Search for the cell housing the specified text and yield its [x, y] center coordinate. 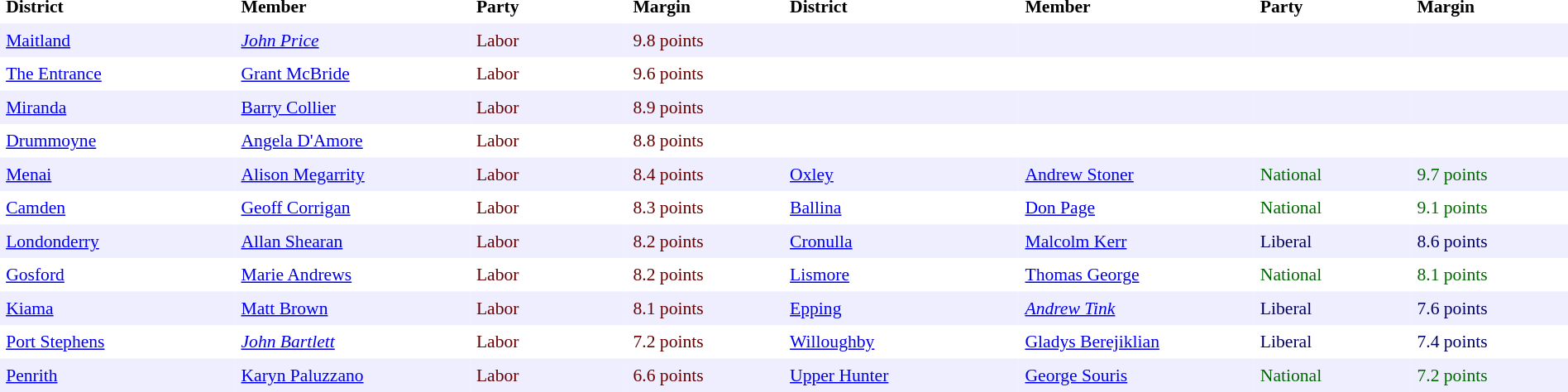
George Souris [1136, 375]
Andrew Tink [1136, 308]
Kiama [117, 308]
8.6 points [1489, 241]
6.6 points [705, 375]
Lismore [901, 275]
Thomas George [1136, 275]
Menai [117, 174]
7.6 points [1489, 308]
Gosford [117, 275]
Geoff Corrigan [352, 208]
John Price [352, 40]
9.1 points [1489, 208]
8.9 points [705, 108]
Willoughby [901, 342]
8.3 points [705, 208]
8.4 points [705, 174]
Barry Collier [352, 108]
Grant McBride [352, 74]
Matt Brown [352, 308]
Epping [901, 308]
Drummoyne [117, 141]
Malcolm Kerr [1136, 241]
Marie Andrews [352, 275]
Alison Megarrity [352, 174]
Angela D'Amore [352, 141]
Londonderry [117, 241]
John Bartlett [352, 342]
Oxley [901, 174]
Gladys Berejiklian [1136, 342]
9.7 points [1489, 174]
Ballina [901, 208]
Andrew Stoner [1136, 174]
9.8 points [705, 40]
Cronulla [901, 241]
Allan Shearan [352, 241]
Camden [117, 208]
9.6 points [705, 74]
Maitland [117, 40]
Penrith [117, 375]
Miranda [117, 108]
Karyn Paluzzano [352, 375]
The Entrance [117, 74]
7.4 points [1489, 342]
Don Page [1136, 208]
8.8 points [705, 141]
Upper Hunter [901, 375]
Port Stephens [117, 342]
